Return [x, y] of the center of cell containing provided text 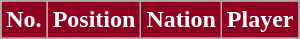
Position [94, 20]
Player [260, 20]
Nation [181, 20]
No. [24, 20]
